Return [X, Y] of the center of cell containing provided text 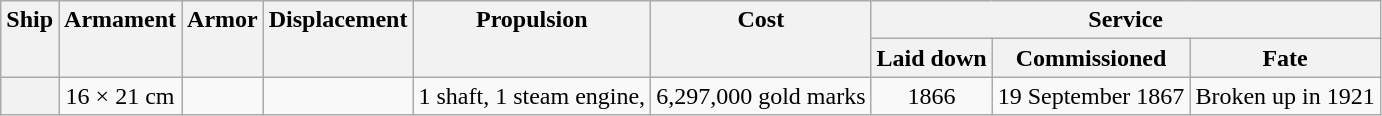
Propulsion [532, 39]
Commissioned [1091, 58]
6,297,000 gold marks [761, 96]
Armament [120, 39]
Displacement [338, 39]
16 × 21 cm [120, 96]
Cost [761, 39]
1 shaft, 1 steam engine, [532, 96]
Armor [223, 39]
Laid down [932, 58]
Service [1126, 20]
Fate [1285, 58]
19 September 1867 [1091, 96]
Broken up in 1921 [1285, 96]
Ship [30, 39]
1866 [932, 96]
